Scan for the cell matching the given text and deliver its [x, y] coordinate at center. 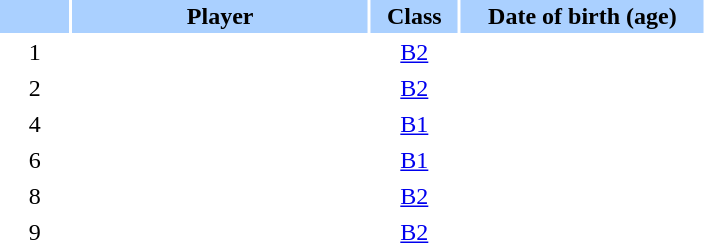
Player [220, 16]
Date of birth (age) [582, 16]
4 [34, 124]
8 [34, 196]
1 [34, 52]
2 [34, 88]
Class [414, 16]
6 [34, 160]
